Identify which cell holds the provided text, then report its [x, y] central coordinate. 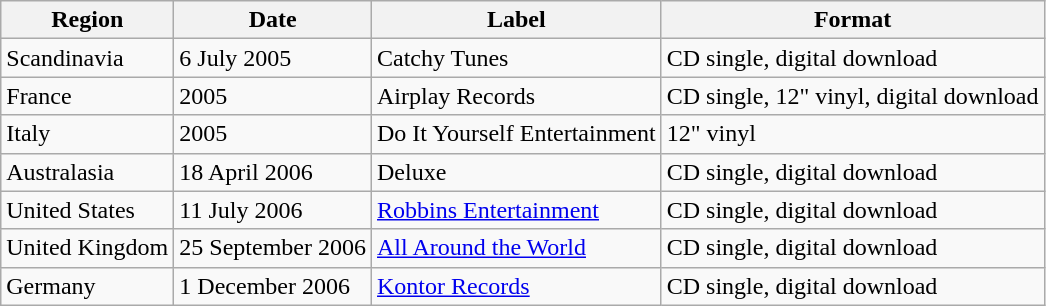
1 December 2006 [273, 286]
Deluxe [517, 172]
Italy [88, 134]
Catchy Tunes [517, 58]
Format [852, 20]
12" vinyl [852, 134]
Region [88, 20]
Label [517, 20]
Scandinavia [88, 58]
Airplay Records [517, 96]
France [88, 96]
11 July 2006 [273, 210]
Australasia [88, 172]
All Around the World [517, 248]
25 September 2006 [273, 248]
Kontor Records [517, 286]
Do It Yourself Entertainment [517, 134]
18 April 2006 [273, 172]
CD single, 12" vinyl, digital download [852, 96]
Germany [88, 286]
United Kingdom [88, 248]
6 July 2005 [273, 58]
Robbins Entertainment [517, 210]
Date [273, 20]
United States [88, 210]
